Capture the cell that displays the provided text and extract its [X, Y] central coordinate. 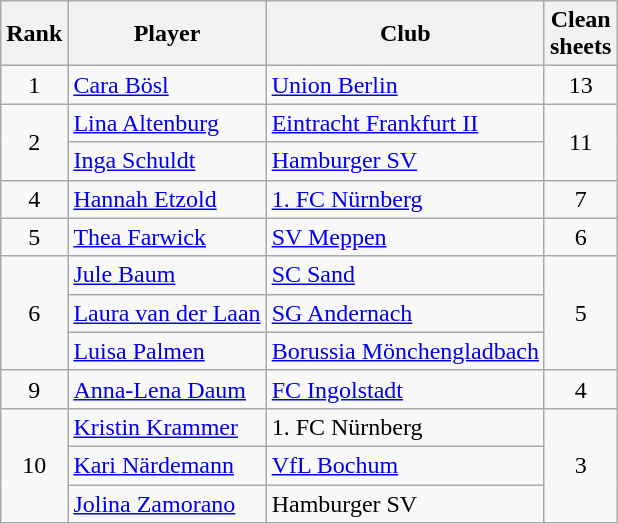
Cleansheets [580, 34]
3 [580, 465]
Inga Schuldt [167, 161]
Luisa Palmen [167, 351]
Borussia Mönchengladbach [405, 351]
Kari Närdemann [167, 465]
Jolina Zamorano [167, 503]
Club [405, 34]
Jule Baum [167, 275]
Kristin Krammer [167, 427]
Laura van der Laan [167, 313]
Cara Bösl [167, 85]
7 [580, 199]
2 [34, 142]
Anna-Lena Daum [167, 389]
11 [580, 142]
VfL Bochum [405, 465]
9 [34, 389]
SC Sand [405, 275]
Eintracht Frankfurt II [405, 123]
SG Andernach [405, 313]
Hannah Etzold [167, 199]
Union Berlin [405, 85]
FC Ingolstadt [405, 389]
SV Meppen [405, 237]
Thea Farwick [167, 237]
10 [34, 465]
1 [34, 85]
Player [167, 34]
13 [580, 85]
Rank [34, 34]
Lina Altenburg [167, 123]
